Return the [x, y] coordinate for the center point of the cell that contains the specified text.  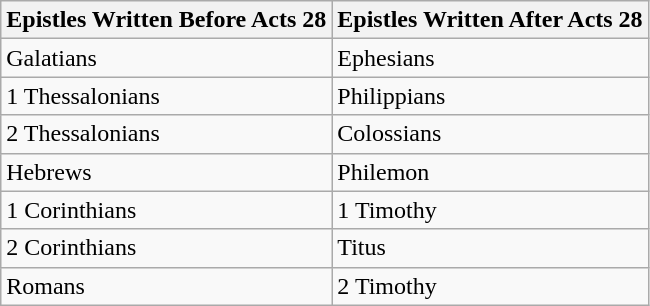
Colossians [490, 134]
Hebrews [166, 172]
Ephesians [490, 58]
Epistles Written Before Acts 28 [166, 20]
1 Thessalonians [166, 96]
2 Thessalonians [166, 134]
Galatians [166, 58]
Philippians [490, 96]
2 Timothy [490, 286]
Romans [166, 286]
Philemon [490, 172]
Epistles Written After Acts 28 [490, 20]
1 Timothy [490, 210]
1 Corinthians [166, 210]
Titus [490, 248]
2 Corinthians [166, 248]
